Pinpoint the cell where the given text exists, returning its (X, Y) midpoint coordinate. 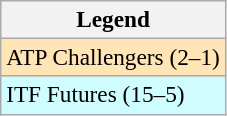
ITF Futures (15–5) (114, 95)
Legend (114, 19)
ATP Challengers (2–1) (114, 57)
